Return [X, Y] of the center of cell containing provided text 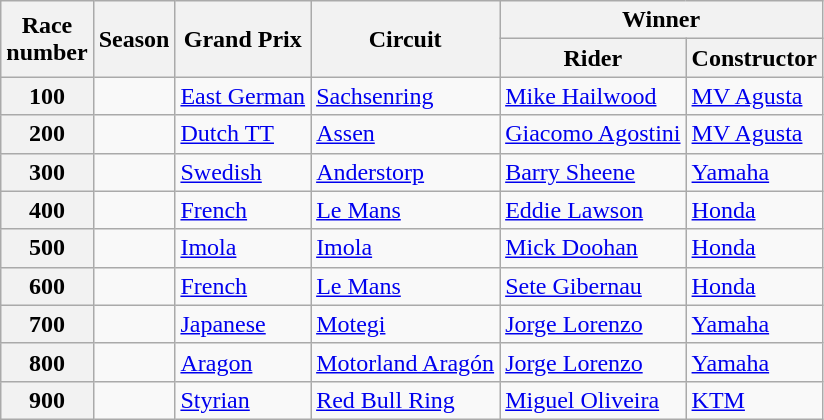
300 [47, 172]
East German [243, 96]
Racenumber [47, 39]
Circuit [406, 39]
Barry Sheene [593, 172]
Motegi [406, 324]
200 [47, 134]
Sete Gibernau [593, 286]
Winner [662, 20]
Aragon [243, 362]
Anderstorp [406, 172]
Assen [406, 134]
100 [47, 96]
Constructor [754, 58]
700 [47, 324]
Red Bull Ring [406, 400]
900 [47, 400]
Motorland Aragón [406, 362]
400 [47, 210]
KTM [754, 400]
Swedish [243, 172]
Mike Hailwood [593, 96]
Season [134, 39]
Mick Doohan [593, 248]
Eddie Lawson [593, 210]
Giacomo Agostini [593, 134]
Miguel Oliveira [593, 400]
Japanese [243, 324]
Grand Prix [243, 39]
Dutch TT [243, 134]
Rider [593, 58]
Sachsenring [406, 96]
800 [47, 362]
Styrian [243, 400]
500 [47, 248]
600 [47, 286]
